Return [x, y] of the center of cell containing provided text 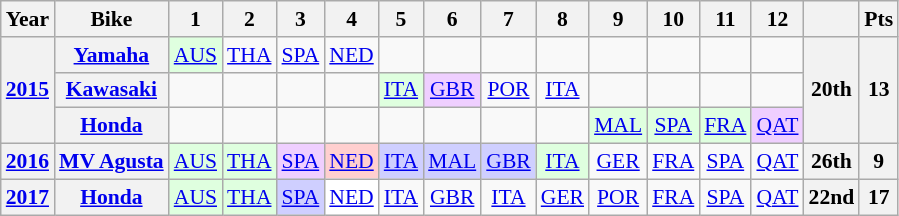
2 [249, 19]
Kawasaki [112, 90]
7 [508, 19]
6 [452, 19]
Pts [878, 19]
Bike [112, 19]
Yamaha [112, 55]
8 [562, 19]
11 [725, 19]
17 [878, 197]
4 [351, 19]
20th [832, 90]
1 [196, 19]
13 [878, 90]
2016 [28, 162]
MV Agusta [112, 162]
2017 [28, 197]
22nd [832, 197]
Year [28, 19]
2015 [28, 90]
3 [301, 19]
10 [673, 19]
26th [832, 162]
12 [777, 19]
5 [401, 19]
